Extract the (x, y) coordinate from the center of the cell holding the provided text.  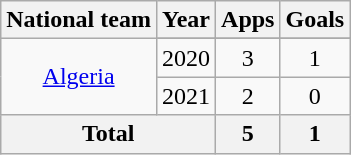
2021 (186, 96)
2 (248, 96)
Apps (248, 20)
National team (79, 20)
Goals (315, 20)
Total (108, 134)
3 (248, 58)
Algeria (79, 77)
5 (248, 134)
2020 (186, 58)
Year (186, 20)
0 (315, 96)
